Return [X, Y] of the center of cell containing provided text 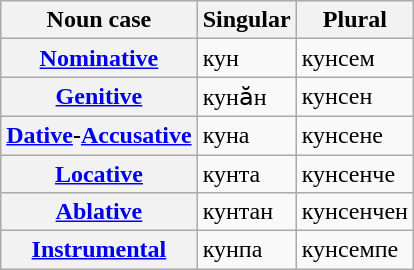
кунсенчен [354, 212]
кунсем [354, 58]
Noun case [99, 20]
Singular [246, 20]
кунпа [246, 250]
кунсен [354, 97]
кунсемпе [354, 250]
Plural [354, 20]
Instrumental [99, 250]
кунтан [246, 212]
кунӑн [246, 97]
кунсене [354, 135]
кунта [246, 173]
Nominative [99, 58]
Ablative [99, 212]
Dative-Accusative [99, 135]
куна [246, 135]
кунсенче [354, 173]
кун [246, 58]
Locative [99, 173]
Genitive [99, 97]
